Provide the [x, y] coordinate of the cell's center where the given text is located.  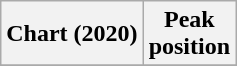
Peakposition [189, 34]
Chart (2020) [72, 34]
